Return [X, Y] of the center of cell containing provided text 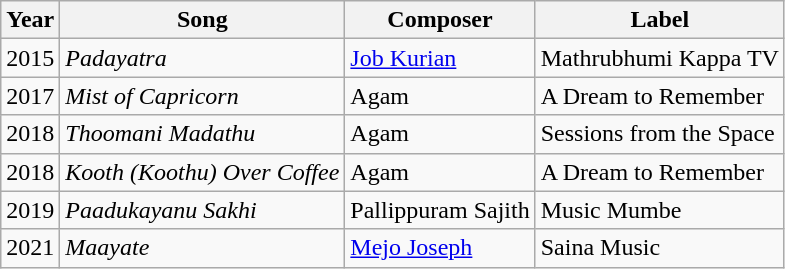
Mist of Capricorn [202, 96]
2017 [30, 96]
Saina Music [660, 248]
Label [660, 20]
Year [30, 20]
Song [202, 20]
Kooth (Koothu) Over Coffee [202, 172]
Job Kurian [440, 58]
Composer [440, 20]
2019 [30, 210]
2021 [30, 248]
Mejo Joseph [440, 248]
2015 [30, 58]
Padayatra [202, 58]
Music Mumbe [660, 210]
Maayate [202, 248]
Sessions from the Space [660, 134]
Pallippuram Sajith [440, 210]
Mathrubhumi Kappa TV [660, 58]
Paadukayanu Sakhi [202, 210]
Thoomani Madathu [202, 134]
